Pinpoint the cell where the given text exists, returning its (X, Y) midpoint coordinate. 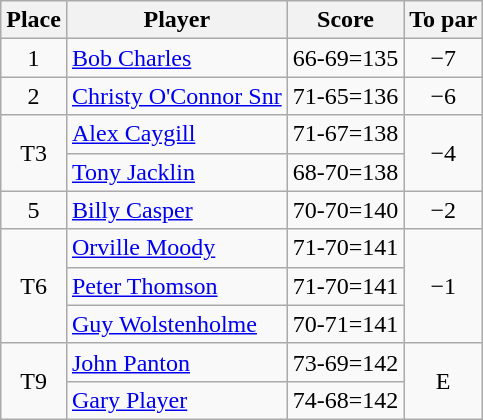
Alex Caygill (176, 134)
74-68=142 (346, 400)
66-69=135 (346, 58)
−7 (444, 58)
−1 (444, 286)
5 (34, 210)
Christy O'Connor Snr (176, 96)
2 (34, 96)
Guy Wolstenholme (176, 324)
73-69=142 (346, 362)
1 (34, 58)
T3 (34, 153)
Bob Charles (176, 58)
T9 (34, 381)
T6 (34, 286)
John Panton (176, 362)
Peter Thomson (176, 286)
Orville Moody (176, 248)
E (444, 381)
71-67=138 (346, 134)
Billy Casper (176, 210)
−6 (444, 96)
70-71=141 (346, 324)
68-70=138 (346, 172)
Place (34, 20)
70-70=140 (346, 210)
−4 (444, 153)
71-65=136 (346, 96)
Score (346, 20)
−2 (444, 210)
Player (176, 20)
To par (444, 20)
Gary Player (176, 400)
Tony Jacklin (176, 172)
